Return (x, y) of the center of cell containing provided text 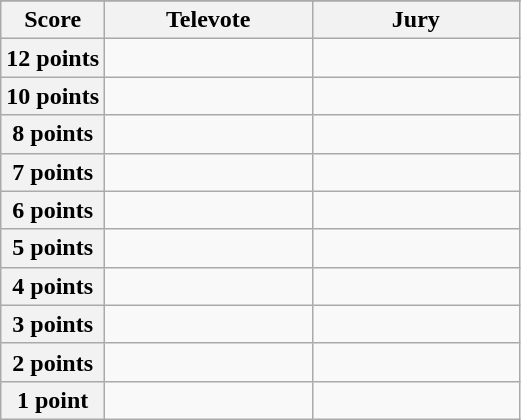
4 points (53, 286)
7 points (53, 172)
Jury (416, 20)
8 points (53, 134)
3 points (53, 324)
5 points (53, 248)
10 points (53, 96)
Score (53, 20)
1 point (53, 400)
12 points (53, 58)
6 points (53, 210)
2 points (53, 362)
Televote (209, 20)
